Return (X, Y) of the center of cell containing provided text 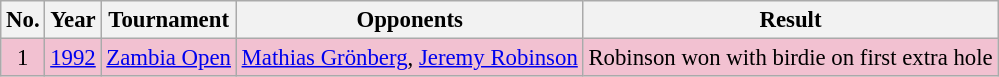
1 (23, 58)
Mathias Grönberg, Jeremy Robinson (410, 58)
Robinson won with birdie on first extra hole (790, 58)
Opponents (410, 20)
Tournament (168, 20)
Result (790, 20)
Zambia Open (168, 58)
No. (23, 20)
Year (73, 20)
1992 (73, 58)
